Return [x, y] of the center of cell containing provided text 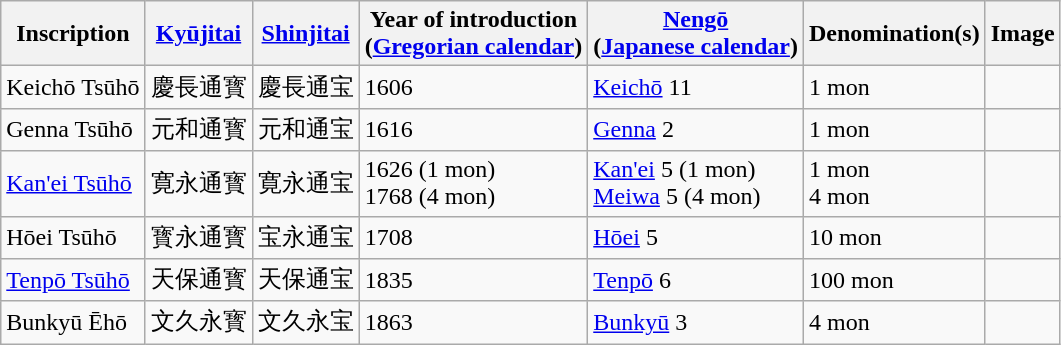
1863 [474, 322]
元和通宝 [306, 130]
Tenpō Tsūhō [73, 280]
Genna Tsūhō [73, 130]
Keichō 11 [696, 88]
寛永通寳 [198, 184]
元和通寳 [198, 130]
Denomination(s) [894, 34]
Bunkyū Ēhō [73, 322]
Inscription [73, 34]
Genna 2 [696, 130]
Kan'ei 5 (1 mon)Meiwa 5 (4 mon) [696, 184]
1 mon4 mon [894, 184]
Hōei 5 [696, 238]
天保通寳 [198, 280]
Keichō Tsūhō [73, 88]
慶長通寳 [198, 88]
宝永通宝 [306, 238]
慶長通宝 [306, 88]
Image [1022, 34]
Kyūjitai [198, 34]
100 mon [894, 280]
寛永通宝 [306, 184]
10 mon [894, 238]
1626 (1 mon)1768 (4 mon) [474, 184]
4 mon [894, 322]
1606 [474, 88]
天保通宝 [306, 280]
Hōei Tsūhō [73, 238]
文久永寳 [198, 322]
文久永宝 [306, 322]
寳永通寳 [198, 238]
Nengō(Japanese calendar) [696, 34]
1708 [474, 238]
1835 [474, 280]
1616 [474, 130]
Kan'ei Tsūhō [73, 184]
Tenpō 6 [696, 280]
Shinjitai [306, 34]
Year of introduction(Gregorian calendar) [474, 34]
Bunkyū 3 [696, 322]
